Output the (X, Y) coordinate of the center of the cell containing the given text.  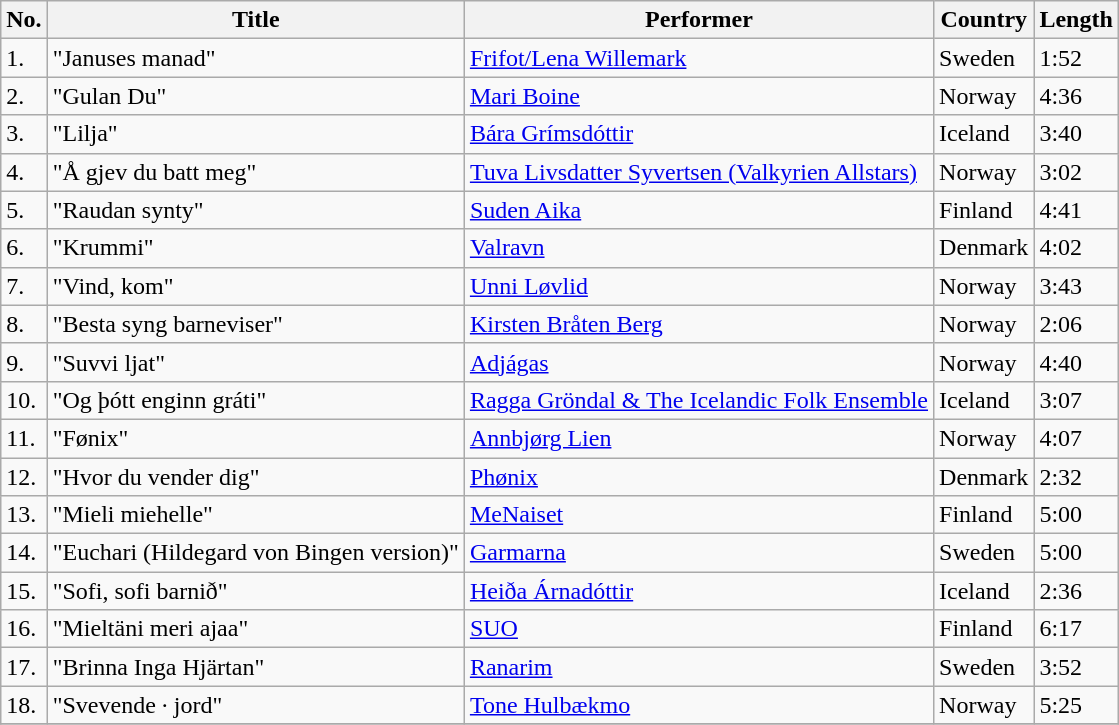
MeNaiset (698, 515)
4:02 (1076, 248)
Ranarim (698, 667)
Country (984, 20)
Length (1076, 20)
SUO (698, 629)
No. (24, 20)
1. (24, 58)
"Hvor du vender dig" (256, 477)
"Gulan Du" (256, 96)
"Besta syng barneviser" (256, 324)
"Mieli miehelle" (256, 515)
Unni Løvlid (698, 286)
Bára Grímsdóttir (698, 134)
"Vind, kom" (256, 286)
"Svevende · jord" (256, 705)
15. (24, 591)
Heiða Árnadóttir (698, 591)
Phønix (698, 477)
2:36 (1076, 591)
2. (24, 96)
"Euchari (Hildegard von Bingen version)" (256, 553)
2:32 (1076, 477)
"Raudan synty" (256, 210)
"Januses manad" (256, 58)
"Brinna Inga Hjärtan" (256, 667)
Tuva Livsdatter Syvertsen (Valkyrien Allstars) (698, 172)
"Og þótt enginn gráti" (256, 400)
8. (24, 324)
4:40 (1076, 362)
16. (24, 629)
Mari Boine (698, 96)
"Fønix" (256, 438)
11. (24, 438)
3. (24, 134)
Kirsten Bråten Berg (698, 324)
Tone Hulbækmo (698, 705)
4:41 (1076, 210)
5:25 (1076, 705)
18. (24, 705)
4. (24, 172)
3:07 (1076, 400)
Frifot/Lena Willemark (698, 58)
Valravn (698, 248)
14. (24, 553)
Suden Aika (698, 210)
13. (24, 515)
"Mieltäni meri ajaa" (256, 629)
2:06 (1076, 324)
Annbjørg Lien (698, 438)
3:02 (1076, 172)
17. (24, 667)
Garmarna (698, 553)
3:40 (1076, 134)
9. (24, 362)
Adjágas (698, 362)
Performer (698, 20)
3:43 (1076, 286)
Title (256, 20)
6. (24, 248)
"Sofi, sofi barnið" (256, 591)
"Lilja" (256, 134)
"Å gjev du batt meg" (256, 172)
5. (24, 210)
7. (24, 286)
Ragga Gröndal & The Icelandic Folk Ensemble (698, 400)
"Suvvi ljat" (256, 362)
12. (24, 477)
"Krummi" (256, 248)
4:07 (1076, 438)
6:17 (1076, 629)
4:36 (1076, 96)
1:52 (1076, 58)
3:52 (1076, 667)
10. (24, 400)
